For the text-containing cell, return its midpoint in [x, y] coordinate format. 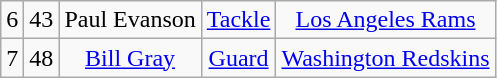
Washington Redskins [386, 58]
Los Angeles Rams [386, 20]
Paul Evanson [130, 20]
Guard [238, 58]
Tackle [238, 20]
7 [12, 58]
Bill Gray [130, 58]
48 [42, 58]
6 [12, 20]
43 [42, 20]
